Extract the (x, y) coordinate from the center of the cell holding the provided text.  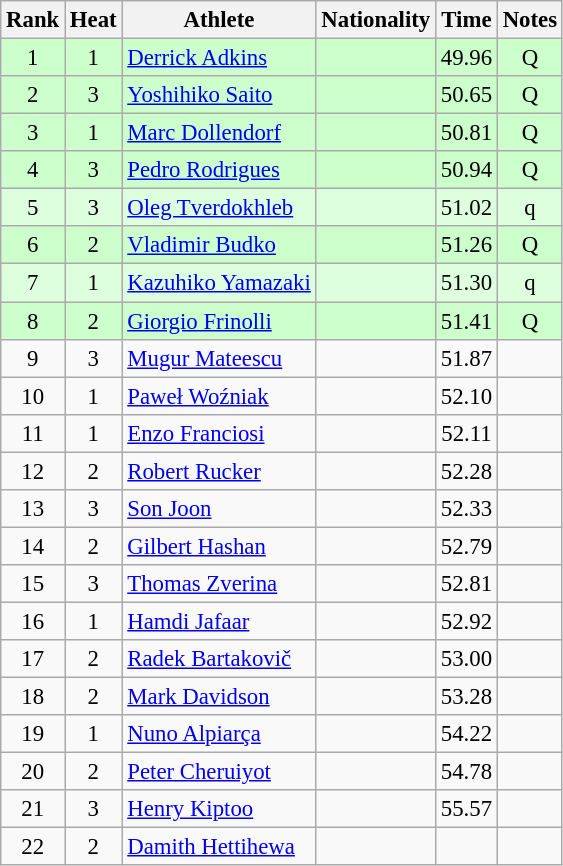
5 (33, 208)
8 (33, 321)
54.78 (467, 772)
51.87 (467, 358)
50.65 (467, 95)
52.33 (467, 509)
Henry Kiptoo (219, 809)
Radek Bartakovič (219, 659)
9 (33, 358)
52.10 (467, 396)
Hamdi Jafaar (219, 621)
52.79 (467, 546)
Enzo Franciosi (219, 433)
22 (33, 847)
52.81 (467, 584)
Gilbert Hashan (219, 546)
50.81 (467, 133)
Athlete (219, 20)
18 (33, 697)
Paweł Woźniak (219, 396)
12 (33, 471)
Rank (33, 20)
Derrick Adkins (219, 58)
4 (33, 170)
Robert Rucker (219, 471)
14 (33, 546)
20 (33, 772)
Time (467, 20)
51.26 (467, 245)
17 (33, 659)
11 (33, 433)
6 (33, 245)
21 (33, 809)
Mark Davidson (219, 697)
7 (33, 283)
53.28 (467, 697)
51.02 (467, 208)
Giorgio Frinolli (219, 321)
52.28 (467, 471)
52.92 (467, 621)
Kazuhiko Yamazaki (219, 283)
Yoshihiko Saito (219, 95)
55.57 (467, 809)
Nuno Alpiarça (219, 734)
13 (33, 509)
49.96 (467, 58)
53.00 (467, 659)
54.22 (467, 734)
52.11 (467, 433)
19 (33, 734)
Oleg Tverdokhleb (219, 208)
Vladimir Budko (219, 245)
50.94 (467, 170)
16 (33, 621)
Notes (530, 20)
Marc Dollendorf (219, 133)
Thomas Zverina (219, 584)
51.30 (467, 283)
Heat (94, 20)
Pedro Rodrigues (219, 170)
Nationality (376, 20)
10 (33, 396)
Son Joon (219, 509)
15 (33, 584)
Peter Cheruiyot (219, 772)
Mugur Mateescu (219, 358)
51.41 (467, 321)
Damith Hettihewa (219, 847)
